Return the (x, y) coordinate for the center point of the cell that contains the specified text.  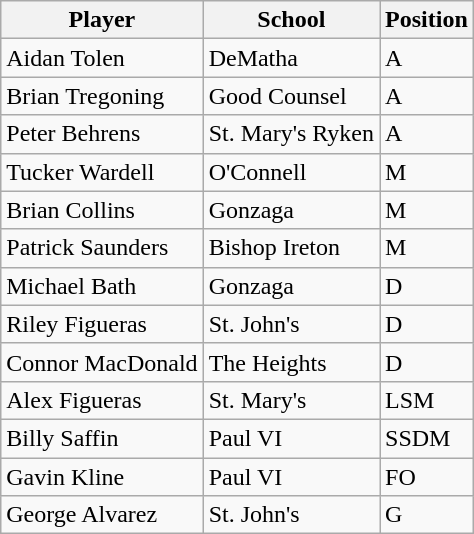
School (291, 20)
Tucker Wardell (102, 172)
DeMatha (291, 58)
Connor MacDonald (102, 362)
St. Mary's (291, 400)
St. Mary's Ryken (291, 134)
George Alvarez (102, 515)
Bishop Ireton (291, 248)
Brian Tregoning (102, 96)
SSDM (427, 438)
O'Connell (291, 172)
Michael Bath (102, 286)
G (427, 515)
Riley Figueras (102, 324)
Peter Behrens (102, 134)
Brian Collins (102, 210)
Gavin Kline (102, 477)
Billy Saffin (102, 438)
Patrick Saunders (102, 248)
The Heights (291, 362)
Aidan Tolen (102, 58)
FO (427, 477)
Alex Figueras (102, 400)
LSM (427, 400)
Position (427, 20)
Good Counsel (291, 96)
Player (102, 20)
